Provide the (X, Y) coordinate of the cell's center where the given text is located.  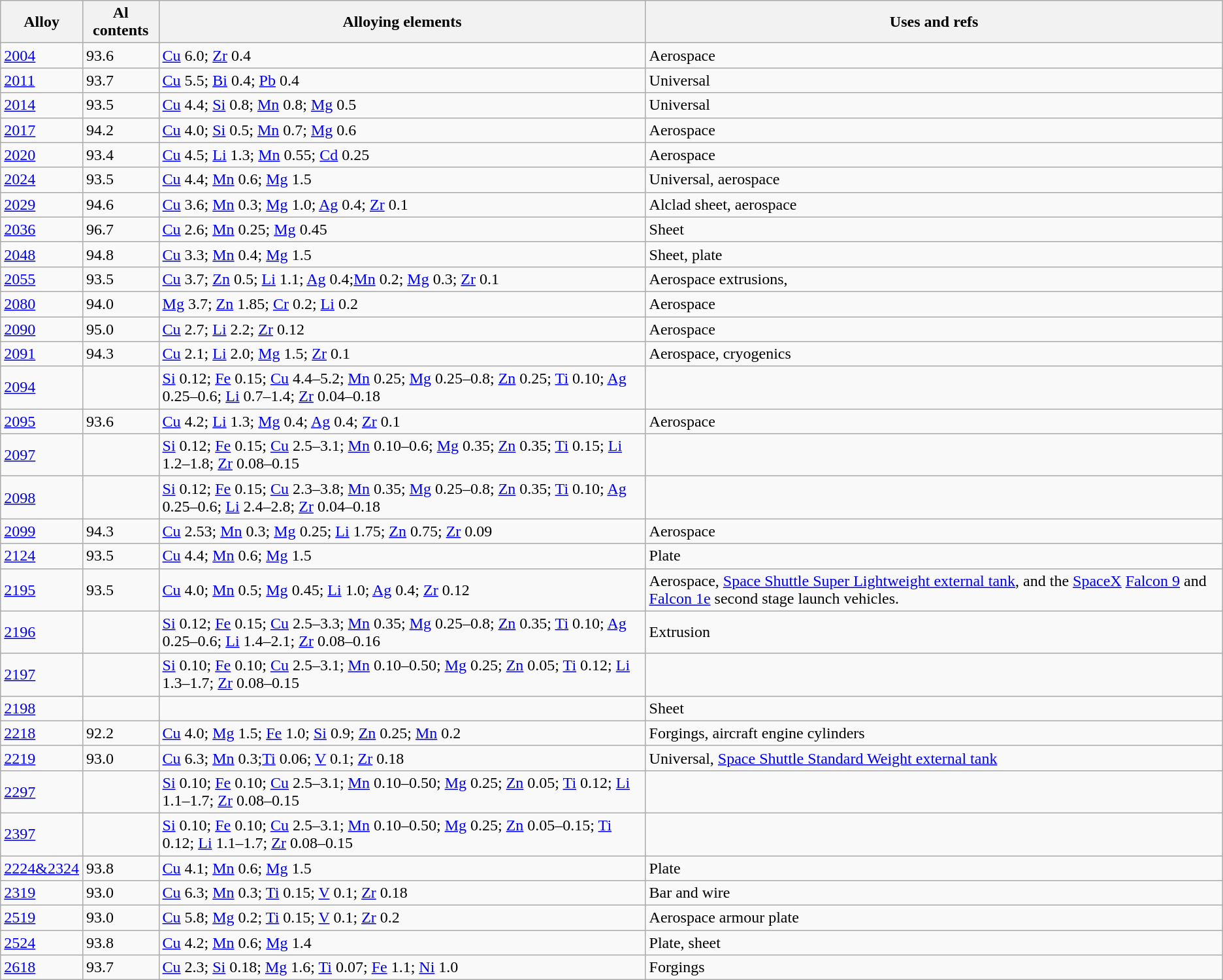
Uses and refs (934, 22)
Alclad sheet, aerospace (934, 204)
2219 (42, 758)
94.2 (120, 130)
2024 (42, 180)
Cu 3.7; Zn 0.5; Li 1.1; Ag 0.4;Mn 0.2; Mg 0.3; Zr 0.1 (402, 279)
Cu 2.3; Si 0.18; Mg 1.6; Ti 0.07; Fe 1.1; Ni 1.0 (402, 968)
Cu 2.6; Mn 0.25; Mg 0.45 (402, 229)
Aerospace extrusions, (934, 279)
Cu 2.1; Li 2.0; Mg 1.5; Zr 0.1 (402, 354)
Sheet, plate (934, 254)
Plate, sheet (934, 943)
Cu 4.0; Mg 1.5; Fe 1.0; Si 0.9; Zn 0.25; Mn 0.2 (402, 733)
94.6 (120, 204)
94.8 (120, 254)
Cu 6.0; Zr 0.4 (402, 56)
Cu 3.6; Mn 0.3; Mg 1.0; Ag 0.4; Zr 0.1 (402, 204)
Forgings, aircraft engine cylinders (934, 733)
2198 (42, 708)
2099 (42, 531)
93.4 (120, 155)
Forgings (934, 968)
2197 (42, 674)
Cu 4.1; Mn 0.6; Mg 1.5 (402, 868)
Cu 4.0; Si 0.5; Mn 0.7; Mg 0.6 (402, 130)
2397 (42, 834)
2196 (42, 632)
2036 (42, 229)
2098 (42, 498)
92.2 (120, 733)
2091 (42, 354)
2097 (42, 455)
Aerospace, cryogenics (934, 354)
2618 (42, 968)
Cu 4.2; Mn 0.6; Mg 1.4 (402, 943)
2004 (42, 56)
96.7 (120, 229)
Universal, Space Shuttle Standard Weight external tank (934, 758)
95.0 (120, 329)
Cu 6.3; Mn 0.3; Ti 0.15; V 0.1; Zr 0.18 (402, 893)
Si 0.12; Fe 0.15; Cu 2.5–3.1; Mn 0.10–0.6; Mg 0.35; Zn 0.35; Ti 0.15; Li 1.2–1.8; Zr 0.08–0.15 (402, 455)
Extrusion (934, 632)
Alloy (42, 22)
2094 (42, 388)
Cu 4.5; Li 1.3; Mn 0.55; Cd 0.25 (402, 155)
Cu 5.8; Mg 0.2; Ti 0.15; V 0.1; Zr 0.2 (402, 918)
Bar and wire (934, 893)
Al contents (120, 22)
Cu 6.3; Mn 0.3;Ti 0.06; V 0.1; Zr 0.18 (402, 758)
Cu 3.3; Mn 0.4; Mg 1.5 (402, 254)
2020 (42, 155)
Universal, aerospace (934, 180)
2048 (42, 254)
2124 (42, 556)
2319 (42, 893)
Si 0.10; Fe 0.10; Cu 2.5–3.1; Mn 0.10–0.50; Mg 0.25; Zn 0.05; Ti 0.12; Li 1.1–1.7; Zr 0.08–0.15 (402, 792)
Si 0.10; Fe 0.10; Cu 2.5–3.1; Mn 0.10–0.50; Mg 0.25; Zn 0.05–0.15; Ti 0.12; Li 1.1–1.7; Zr 0.08–0.15 (402, 834)
2524 (42, 943)
94.0 (120, 304)
Cu 4.0; Mn 0.5; Mg 0.45; Li 1.0; Ag 0.4; Zr 0.12 (402, 589)
2029 (42, 204)
Alloying elements (402, 22)
Cu 4.2; Li 1.3; Mg 0.4; Ag 0.4; Zr 0.1 (402, 421)
2095 (42, 421)
Aerospace, Space Shuttle Super Lightweight external tank, and the SpaceX Falcon 9 and Falcon 1e second stage launch vehicles. (934, 589)
Cu 2.53; Mn 0.3; Mg 0.25; Li 1.75; Zn 0.75; Zr 0.09 (402, 531)
Aerospace armour plate (934, 918)
Cu 4.4; Si 0.8; Mn 0.8; Mg 0.5 (402, 105)
2090 (42, 329)
2080 (42, 304)
Cu 5.5; Bi 0.4; Pb 0.4 (402, 80)
Si 0.10; Fe 0.10; Cu 2.5–3.1; Mn 0.10–0.50; Mg 0.25; Zn 0.05; Ti 0.12; Li 1.3–1.7; Zr 0.08–0.15 (402, 674)
Si 0.12; Fe 0.15; Cu 2.3–3.8; Mn 0.35; Mg 0.25–0.8; Zn 0.35; Ti 0.10; Ag 0.25–0.6; Li 2.4–2.8; Zr 0.04–0.18 (402, 498)
Cu 2.7; Li 2.2; Zr 0.12 (402, 329)
2014 (42, 105)
Mg 3.7; Zn 1.85; Cr 0.2; Li 0.2 (402, 304)
2017 (42, 130)
2011 (42, 80)
2218 (42, 733)
2297 (42, 792)
2195 (42, 589)
Si 0.12; Fe 0.15; Cu 2.5–3.3; Mn 0.35; Mg 0.25–0.8; Zn 0.35; Ti 0.10; Ag 0.25–0.6; Li 1.4–2.1; Zr 0.08–0.16 (402, 632)
Si 0.12; Fe 0.15; Cu 4.4–5.2; Mn 0.25; Mg 0.25–0.8; Zn 0.25; Ti 0.10; Ag 0.25–0.6; Li 0.7–1.4; Zr 0.04–0.18 (402, 388)
2519 (42, 918)
2055 (42, 279)
2224&2324 (42, 868)
